Scan for the cell matching the given text and deliver its (x, y) coordinate at center. 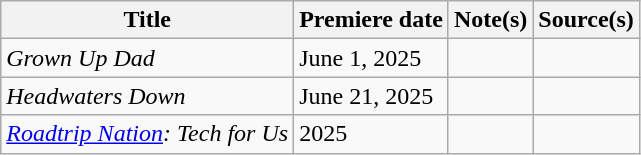
Grown Up Dad (148, 58)
June 1, 2025 (372, 58)
Headwaters Down (148, 96)
June 21, 2025 (372, 96)
2025 (372, 134)
Source(s) (586, 20)
Roadtrip Nation: Tech for Us (148, 134)
Title (148, 20)
Premiere date (372, 20)
Note(s) (490, 20)
